Extract the (X, Y) coordinate from the center of the cell holding the provided text.  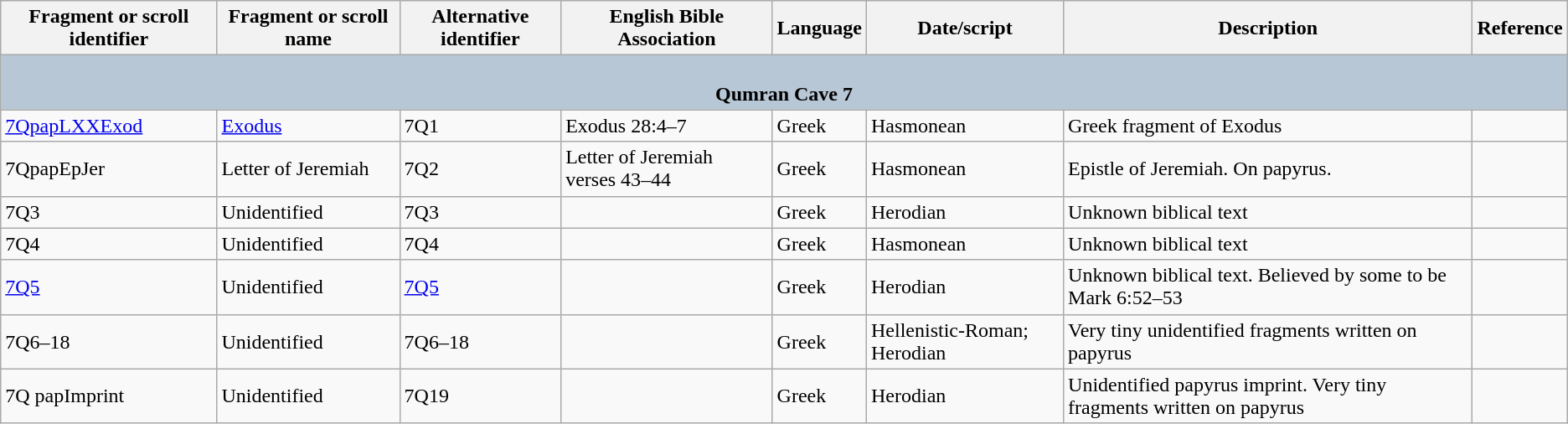
Letter of Jeremiah (308, 169)
7Q19 (481, 396)
Date/script (965, 28)
7QpapEpJer (109, 169)
Language (819, 28)
Unidentified papyrus imprint. Very tiny fragments written on papyrus (1268, 396)
Fragment or scroll name (308, 28)
Greek fragment of Exodus (1268, 126)
Reference (1519, 28)
Hellenistic-Roman; Herodian (965, 342)
7Q papImprint (109, 396)
Epistle of Jeremiah. On papyrus. (1268, 169)
Very tiny unidentified fragments written on papyrus (1268, 342)
Alternative identifier (481, 28)
Description (1268, 28)
Fragment or scroll identifier (109, 28)
Exodus 28:4–7 (667, 126)
7Q1 (481, 126)
Letter of Jeremiah verses 43–44 (667, 169)
Exodus (308, 126)
7QpapLXXExod (109, 126)
English Bible Association (667, 28)
Unknown biblical text. Believed by some to be Mark 6:52–53 (1268, 287)
7Q2 (481, 169)
Qumran Cave 7 (784, 82)
